Search for the cell housing the specified text and yield its (x, y) center coordinate. 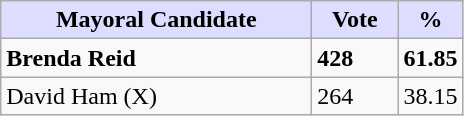
61.85 (430, 58)
% (430, 20)
264 (355, 96)
Mayoral Candidate (156, 20)
Brenda Reid (156, 58)
Vote (355, 20)
38.15 (430, 96)
428 (355, 58)
David Ham (X) (156, 96)
